Return [x, y] of the center of cell containing provided text 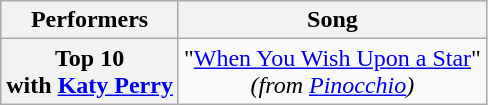
Song [332, 20]
Performers [90, 20]
Top 10with Katy Perry [90, 72]
"When You Wish Upon a Star"(from Pinocchio) [332, 72]
